Scan for the cell matching the given text and deliver its [X, Y] coordinate at center. 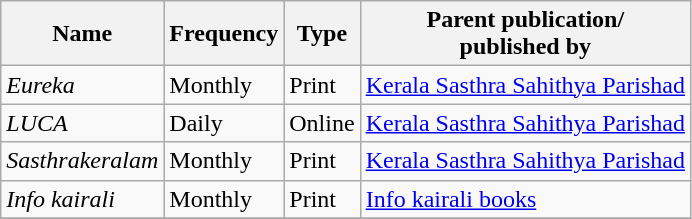
Name [82, 34]
Daily [224, 123]
Info kairali [82, 199]
Frequency [224, 34]
Eureka [82, 85]
Sasthrakeralam [82, 161]
Online [322, 123]
LUCA [82, 123]
Parent publication/published by [525, 34]
Type [322, 34]
Info kairali books [525, 199]
